Determine the (x, y) coordinate at the center of the cell enclosing the given text.  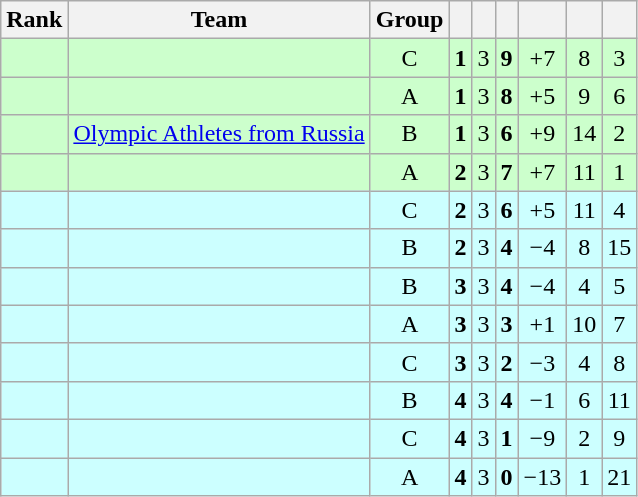
14 (584, 134)
+1 (542, 324)
−1 (542, 400)
−3 (542, 362)
21 (620, 477)
10 (584, 324)
Olympic Athletes from Russia (219, 134)
Rank (34, 20)
Team (219, 20)
Group (410, 20)
−9 (542, 438)
+9 (542, 134)
−13 (542, 477)
15 (620, 248)
0 (506, 477)
5 (620, 286)
